Extract the [X, Y] coordinate from the center of the cell holding the provided text.  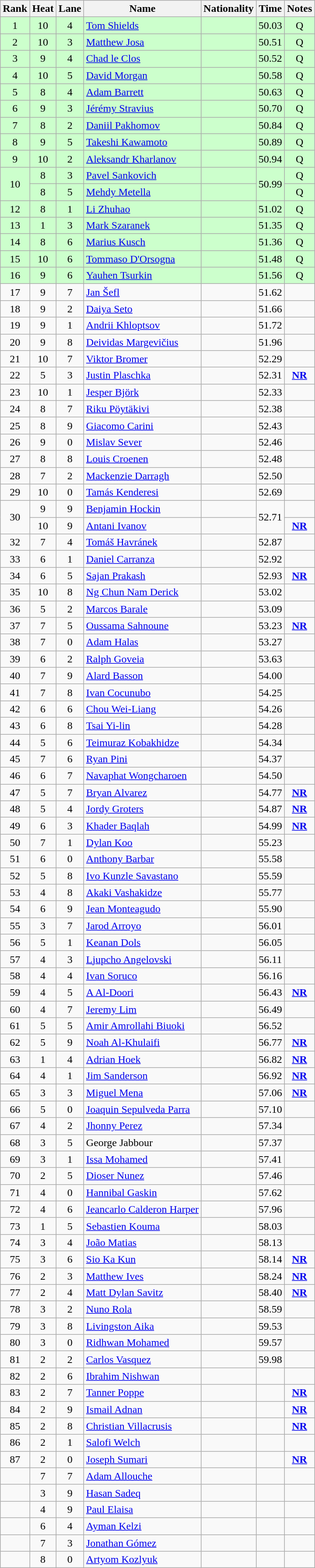
Ayman Kelzi [142, 1526]
Dylan Koo [142, 842]
19 [15, 326]
Ibrahim Nishwan [142, 1376]
53.09 [270, 609]
A Al-Doori [142, 992]
Aleksandr Kharlanov [142, 159]
38 [15, 642]
58.59 [270, 1310]
86 [15, 1443]
51.62 [270, 292]
57.46 [270, 1176]
81 [15, 1359]
52 [15, 876]
Jordy Groters [142, 809]
54.34 [270, 743]
45 [15, 759]
58.14 [270, 1259]
25 [15, 425]
Adam Halas [142, 642]
57.62 [270, 1193]
58.13 [270, 1242]
Keanan Dols [142, 942]
21 [15, 359]
78 [15, 1310]
50.58 [270, 75]
56.43 [270, 992]
40 [15, 676]
Lane [70, 9]
David Morgan [142, 75]
Adrian Hoek [142, 1059]
Giacomo Carini [142, 425]
Livingston Aika [142, 1326]
Jeremy Lim [142, 1009]
75 [15, 1259]
52.29 [270, 359]
Ng Chun Nam Derick [142, 592]
Issa Mohamed [142, 1159]
68 [15, 1143]
52.46 [270, 442]
30 [15, 517]
56.82 [270, 1059]
51.66 [270, 309]
56.01 [270, 926]
Matthew Josa [142, 42]
Carlos Vasquez [142, 1359]
51.56 [270, 276]
52.38 [270, 409]
Matt Dylan Savitz [142, 1293]
Jean Monteagudo [142, 909]
Mark Szaranek [142, 226]
Hasan Sadeq [142, 1493]
17 [15, 292]
79 [15, 1326]
60 [15, 1009]
52.48 [270, 459]
66 [15, 1109]
54.50 [270, 776]
Jarod Arroyo [142, 926]
Name [142, 9]
63 [15, 1059]
Daiya Seto [142, 309]
33 [15, 559]
Ivan Cocunubo [142, 692]
59.57 [270, 1343]
52.50 [270, 475]
Bryan Alvarez [142, 793]
51 [15, 859]
Khader Baqlah [142, 826]
18 [15, 309]
47 [15, 793]
34 [15, 576]
Justin Plaschka [142, 375]
Amir Amrollahi Biuoki [142, 1026]
Miguel Mena [142, 1093]
35 [15, 592]
51.96 [270, 342]
Salofi Welch [142, 1443]
51.35 [270, 226]
46 [15, 776]
56.16 [270, 976]
49 [15, 826]
Ismail Adnan [142, 1409]
69 [15, 1159]
65 [15, 1093]
55.77 [270, 892]
Mislav Sever [142, 442]
56.77 [270, 1043]
23 [15, 392]
54.00 [270, 676]
56.49 [270, 1009]
Chou Wei-Liang [142, 709]
57.96 [270, 1209]
54.26 [270, 709]
50.52 [270, 59]
Adam Allouche [142, 1476]
85 [15, 1426]
Jim Sanderson [142, 1076]
14 [15, 242]
52.92 [270, 559]
Jesper Björk [142, 392]
Tommaso D'Orsogna [142, 259]
26 [15, 442]
55.59 [270, 876]
55.90 [270, 909]
Akaki Vashakidze [142, 892]
13 [15, 226]
54.25 [270, 692]
58.24 [270, 1276]
Anthony Barbar [142, 859]
50.63 [270, 92]
41 [15, 692]
Andrii Khloptsov [142, 326]
Joseph Sumari [142, 1459]
Jeancarlo Calderon Harper [142, 1209]
56.52 [270, 1026]
82 [15, 1376]
Ridhwan Mohamed [142, 1343]
Rank [15, 9]
Benjamin Hockin [142, 509]
Sajan Prakash [142, 576]
58.40 [270, 1293]
57.06 [270, 1093]
56.05 [270, 942]
52.31 [270, 375]
28 [15, 475]
Tsai Yi-lin [142, 726]
52.69 [270, 492]
73 [15, 1226]
50.70 [270, 109]
87 [15, 1459]
Pavel Sankovich [142, 175]
56 [15, 942]
Jhonny Perez [142, 1126]
50.89 [270, 142]
Ivo Kunzle Savastano [142, 876]
George Jabbour [142, 1143]
59 [15, 992]
Tanner Poppe [142, 1393]
50 [15, 842]
77 [15, 1293]
Navaphat Wongcharoen [142, 776]
56.11 [270, 959]
39 [15, 659]
55.23 [270, 842]
61 [15, 1026]
62 [15, 1043]
Tomáš Havránek [142, 542]
27 [15, 459]
57.37 [270, 1143]
Tom Shields [142, 25]
Marcos Barale [142, 609]
Jan Šefl [142, 292]
Mehdy Metella [142, 192]
84 [15, 1409]
Heat [43, 9]
56.92 [270, 1076]
51.48 [270, 259]
58.03 [270, 1226]
54.77 [270, 793]
João Matias [142, 1242]
54.99 [270, 826]
52.43 [270, 425]
24 [15, 409]
Ivan Soruco [142, 976]
Matthew Ives [142, 1276]
83 [15, 1393]
Ryan Pini [142, 759]
32 [15, 542]
Adam Barrett [142, 92]
71 [15, 1193]
Yauhen Tsurkin [142, 276]
42 [15, 709]
15 [15, 259]
59.53 [270, 1326]
53.27 [270, 642]
53.63 [270, 659]
Jonathan Gómez [142, 1543]
58 [15, 976]
53.23 [270, 626]
Li Zhuhao [142, 209]
55 [15, 926]
12 [15, 209]
Joaquin Sepulveda Parra [142, 1109]
Viktor Bromer [142, 359]
50.84 [270, 125]
50.99 [270, 184]
51.72 [270, 326]
80 [15, 1343]
53.02 [270, 592]
54.28 [270, 726]
Tamás Kenderesi [142, 492]
Louis Croenen [142, 459]
52.93 [270, 576]
51.02 [270, 209]
70 [15, 1176]
37 [15, 626]
67 [15, 1126]
16 [15, 276]
Jérémy Stravius [142, 109]
Time [270, 9]
Christian Villacrusis [142, 1426]
29 [15, 492]
54.87 [270, 809]
Artyom Kozlyuk [142, 1560]
51.36 [270, 242]
72 [15, 1209]
76 [15, 1276]
57 [15, 959]
Noah Al-Khulaifi [142, 1043]
59.98 [270, 1359]
Ralph Goveia [142, 659]
Marius Kusch [142, 242]
50.51 [270, 42]
Dioser Nunez [142, 1176]
Chad le Clos [142, 59]
Oussama Sahnoune [142, 626]
Daniel Carranza [142, 559]
Riku Pöytäkivi [142, 409]
20 [15, 342]
53 [15, 892]
74 [15, 1242]
Sio Ka Kun [142, 1259]
57.41 [270, 1159]
57.10 [270, 1109]
52.71 [270, 517]
Notes [299, 9]
54 [15, 909]
52.87 [270, 542]
52.33 [270, 392]
57.34 [270, 1126]
50.03 [270, 25]
Paul Elaisa [142, 1509]
64 [15, 1076]
22 [15, 375]
44 [15, 743]
Mackenzie Darragh [142, 475]
36 [15, 609]
Alard Basson [142, 676]
48 [15, 809]
Nuno Rola [142, 1310]
Takeshi Kawamoto [142, 142]
Daniil Pakhomov [142, 125]
Sebastien Kouma [142, 1226]
Teimuraz Kobakhidze [142, 743]
50.94 [270, 159]
Nationality [229, 9]
55.58 [270, 859]
43 [15, 726]
Antani Ivanov [142, 526]
Hannibal Gaskin [142, 1193]
Ljupcho Angelovski [142, 959]
54.37 [270, 759]
Deividas Margevičius [142, 342]
